For the text-containing cell, return its midpoint in [x, y] coordinate format. 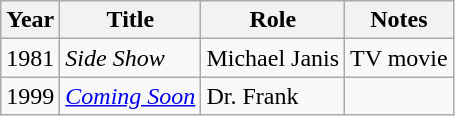
Dr. Frank [273, 96]
Title [130, 20]
Role [273, 20]
TV movie [400, 58]
Coming Soon [130, 96]
1999 [30, 96]
1981 [30, 58]
Side Show [130, 58]
Notes [400, 20]
Year [30, 20]
Michael Janis [273, 58]
